Provide the [X, Y] coordinate of the cell's center where the given text is located.  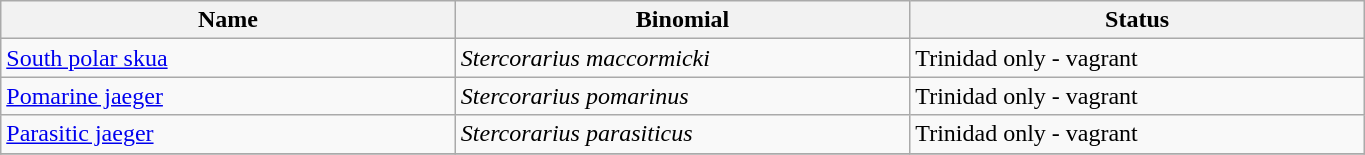
Stercorarius parasiticus [682, 134]
Parasitic jaeger [228, 134]
Status [1138, 20]
Name [228, 20]
Pomarine jaeger [228, 96]
Stercorarius maccormicki [682, 58]
Binomial [682, 20]
South polar skua [228, 58]
Stercorarius pomarinus [682, 96]
